Output the [X, Y] coordinate of the center of the cell containing the given text.  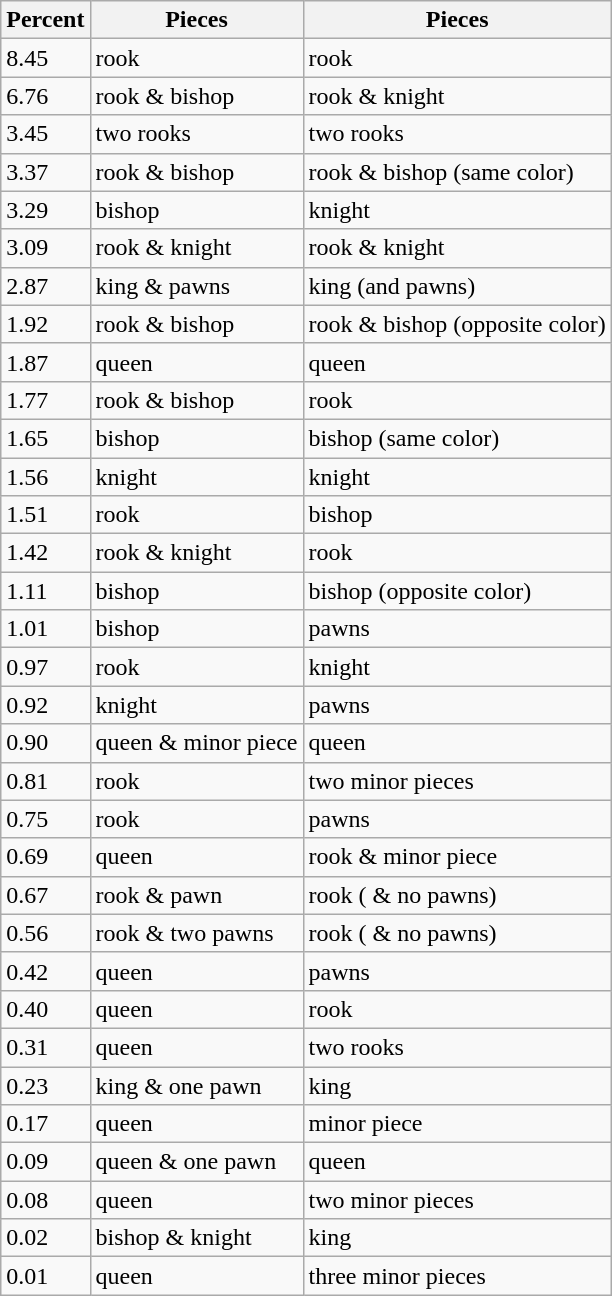
0.81 [46, 781]
bishop (same color) [457, 438]
1.87 [46, 362]
3.09 [46, 248]
0.31 [46, 1047]
3.45 [46, 134]
rook & bishop (same color) [457, 172]
king (and pawns) [457, 286]
king & pawns [196, 286]
0.17 [46, 1124]
1.42 [46, 553]
3.37 [46, 172]
1.11 [46, 591]
rook & minor piece [457, 857]
0.69 [46, 857]
6.76 [46, 96]
1.65 [46, 438]
3.29 [46, 210]
1.77 [46, 400]
1.56 [46, 477]
queen & minor piece [196, 743]
minor piece [457, 1124]
0.97 [46, 667]
0.02 [46, 1238]
bishop (opposite color) [457, 591]
0.23 [46, 1085]
1.51 [46, 515]
0.42 [46, 971]
queen & one pawn [196, 1162]
0.67 [46, 895]
three minor pieces [457, 1276]
0.01 [46, 1276]
0.56 [46, 933]
8.45 [46, 58]
king & one pawn [196, 1085]
0.08 [46, 1200]
0.75 [46, 819]
bishop & knight [196, 1238]
0.09 [46, 1162]
Percent [46, 20]
1.01 [46, 629]
1.92 [46, 324]
rook & bishop (opposite color) [457, 324]
0.90 [46, 743]
0.92 [46, 705]
0.40 [46, 1009]
rook & pawn [196, 895]
2.87 [46, 286]
rook & two pawns [196, 933]
